Search for the cell housing the specified text and yield its (X, Y) center coordinate. 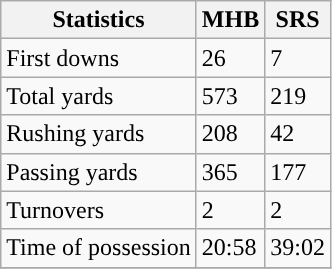
42 (298, 134)
39:02 (298, 248)
Turnovers (99, 210)
365 (230, 172)
219 (298, 96)
First downs (99, 58)
MHB (230, 20)
Statistics (99, 20)
Total yards (99, 96)
20:58 (230, 248)
26 (230, 58)
Rushing yards (99, 134)
Time of possession (99, 248)
7 (298, 58)
177 (298, 172)
SRS (298, 20)
573 (230, 96)
208 (230, 134)
Passing yards (99, 172)
